Extract the (x, y) coordinate from the center of the cell holding the provided text.  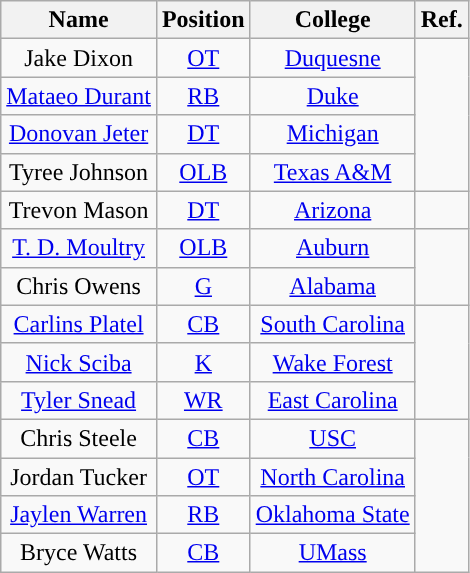
Duke (332, 96)
Wake Forest (332, 362)
G (203, 286)
Position (203, 20)
Bryce Watts (79, 553)
T. D. Moultry (79, 248)
Arizona (332, 210)
College (332, 20)
Jake Dixon (79, 58)
North Carolina (332, 477)
Nick Sciba (79, 362)
Carlins Platel (79, 324)
South Carolina (332, 324)
Alabama (332, 286)
Oklahoma State (332, 515)
WR (203, 400)
K (203, 362)
Mataeo Durant (79, 96)
Michigan (332, 134)
Tyler Snead (79, 400)
UMass (332, 553)
Auburn (332, 248)
USC (332, 438)
Duquesne (332, 58)
Tyree Johnson (79, 172)
Jaylen Warren (79, 515)
Chris Owens (79, 286)
Trevon Mason (79, 210)
Texas A&M (332, 172)
Name (79, 20)
East Carolina (332, 400)
Ref. (442, 20)
Chris Steele (79, 438)
Donovan Jeter (79, 134)
Jordan Tucker (79, 477)
